Scan for the cell matching the given text and deliver its (X, Y) coordinate at center. 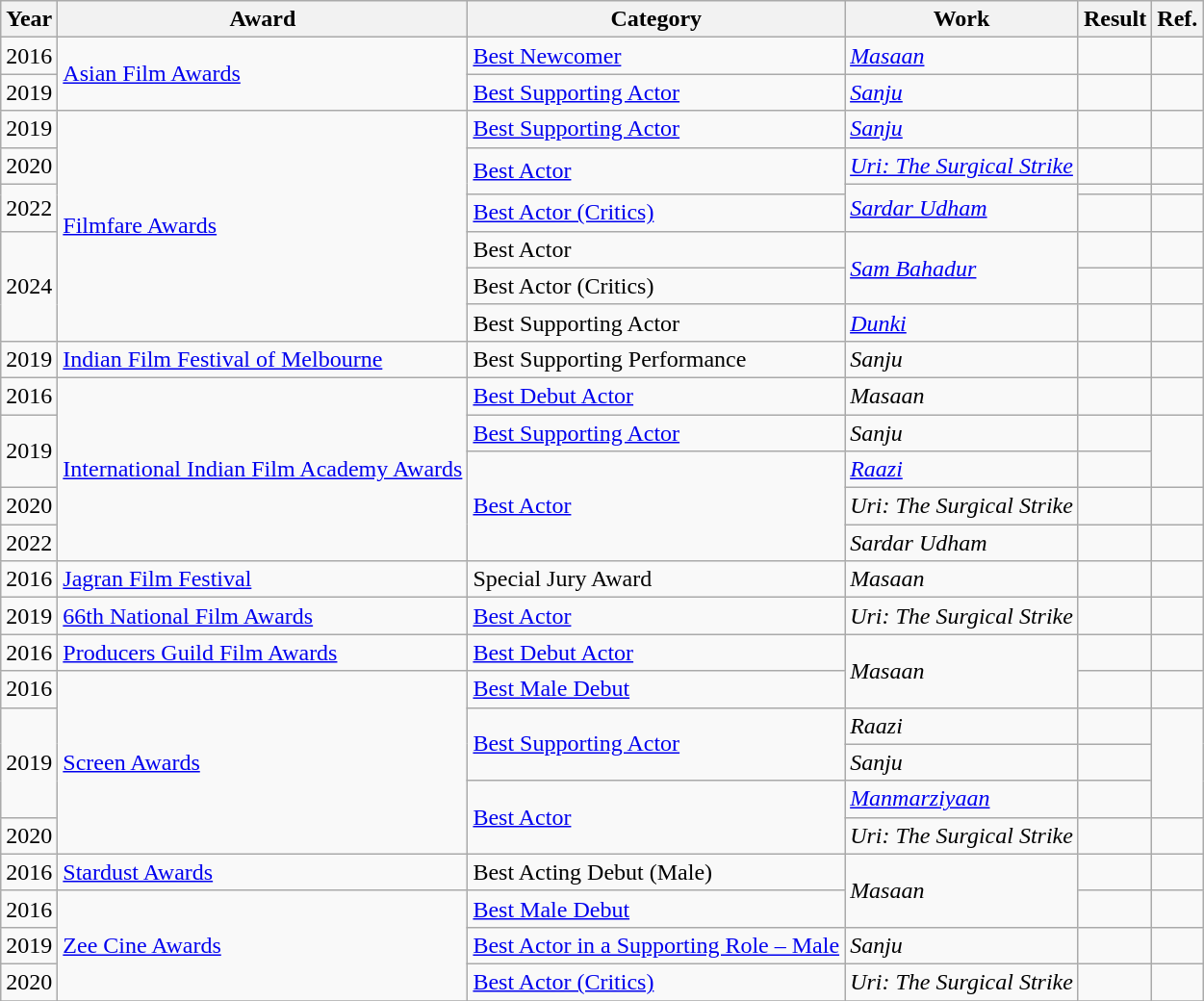
Best Supporting Performance (656, 359)
Filmfare Awards (263, 225)
Manmarziyaan (962, 799)
Indian Film Festival of Melbourne (263, 359)
Award (263, 19)
Special Jury Award (656, 579)
Jagran Film Festival (263, 579)
Year (29, 19)
Asian Film Awards (263, 74)
66th National Film Awards (263, 616)
Sam Bahadur (962, 268)
Stardust Awards (263, 872)
Best Actor in a Supporting Role – Male (656, 945)
Best Newcomer (656, 56)
Dunki (962, 322)
Producers Guild Film Awards (263, 653)
Work (962, 19)
Category (656, 19)
Ref. (1178, 19)
Best Acting Debut (Male) (656, 872)
Result (1114, 19)
Zee Cine Awards (263, 945)
2024 (29, 286)
International Indian Film Academy Awards (263, 469)
Screen Awards (263, 762)
